Identify which cell holds the provided text, then report its (X, Y) central coordinate. 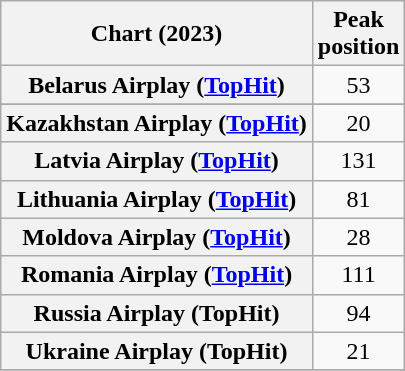
Romania Airplay (TopHit) (157, 275)
Peakposition (358, 34)
Russia Airplay (TopHit) (157, 313)
Kazakhstan Airplay (TopHit) (157, 123)
Latvia Airplay (TopHit) (157, 161)
Belarus Airplay (TopHit) (157, 85)
94 (358, 313)
Ukraine Airplay (TopHit) (157, 351)
Lithuania Airplay (TopHit) (157, 199)
28 (358, 237)
21 (358, 351)
53 (358, 85)
20 (358, 123)
Moldova Airplay (TopHit) (157, 237)
Chart (2023) (157, 34)
81 (358, 199)
111 (358, 275)
131 (358, 161)
